Return [x, y] of the center of cell containing provided text 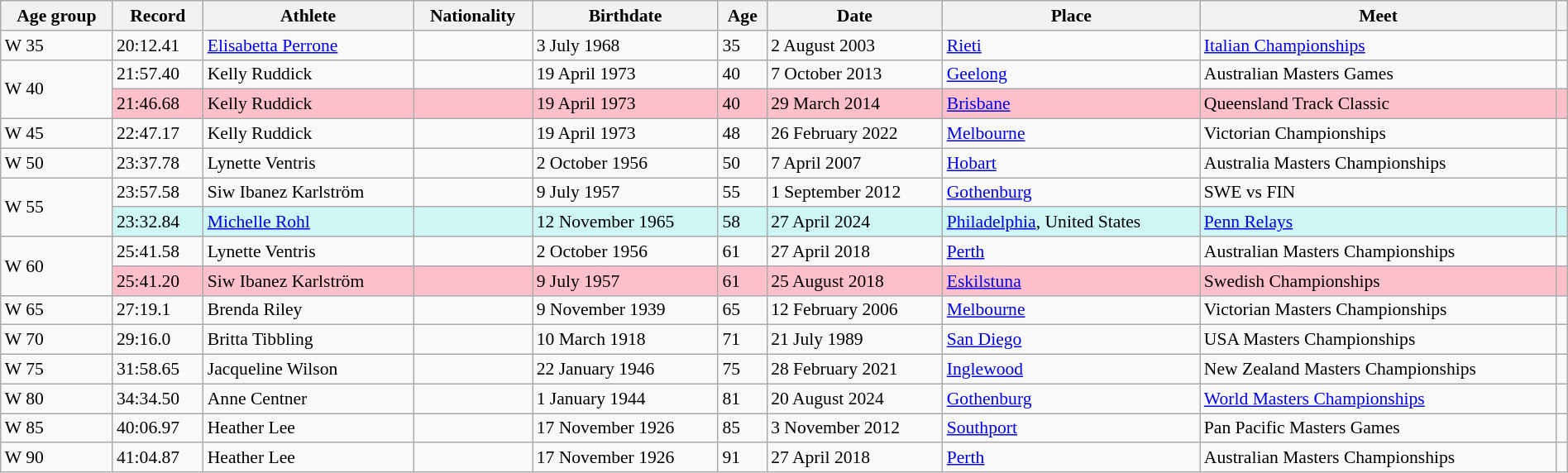
Meet [1379, 16]
35 [743, 45]
23:37.78 [158, 163]
71 [743, 340]
Victorian Masters Championships [1379, 310]
85 [743, 428]
Jacqueline Wilson [308, 370]
Michelle Rohl [308, 222]
San Diego [1072, 340]
Elisabetta Perrone [308, 45]
23:32.84 [158, 222]
W 55 [56, 207]
12 February 2006 [855, 310]
W 45 [56, 134]
58 [743, 222]
40:06.97 [158, 428]
27 April 2024 [855, 222]
W 50 [56, 163]
Birthdate [625, 16]
W 70 [56, 340]
7 October 2013 [855, 74]
Hobart [1072, 163]
21:57.40 [158, 74]
Athlete [308, 16]
22 January 1946 [625, 370]
25:41.20 [158, 281]
29:16.0 [158, 340]
Queensland Track Classic [1379, 104]
20:12.41 [158, 45]
Victorian Championships [1379, 134]
New Zealand Masters Championships [1379, 370]
Nationality [473, 16]
Geelong [1072, 74]
10 March 1918 [625, 340]
21:46.68 [158, 104]
USA Masters Championships [1379, 340]
75 [743, 370]
31:58.65 [158, 370]
7 April 2007 [855, 163]
W 80 [56, 399]
Swedish Championships [1379, 281]
W 35 [56, 45]
Eskilstuna [1072, 281]
28 February 2021 [855, 370]
1 September 2012 [855, 193]
Age [743, 16]
W 40 [56, 89]
Australia Masters Championships [1379, 163]
W 60 [56, 266]
81 [743, 399]
Brisbane [1072, 104]
Brenda Riley [308, 310]
3 November 2012 [855, 428]
41:04.87 [158, 458]
3 July 1968 [625, 45]
Philadelphia, United States [1072, 222]
9 November 1939 [625, 310]
Pan Pacific Masters Games [1379, 428]
W 90 [56, 458]
Southport [1072, 428]
Australian Masters Games [1379, 74]
55 [743, 193]
34:34.50 [158, 399]
91 [743, 458]
29 March 2014 [855, 104]
Britta Tibbling [308, 340]
23:57.58 [158, 193]
2 August 2003 [855, 45]
Penn Relays [1379, 222]
Age group [56, 16]
12 November 1965 [625, 222]
SWE vs FIN [1379, 193]
Inglewood [1072, 370]
21 July 1989 [855, 340]
25 August 2018 [855, 281]
22:47.17 [158, 134]
25:41.58 [158, 251]
20 August 2024 [855, 399]
W 75 [56, 370]
65 [743, 310]
Anne Centner [308, 399]
50 [743, 163]
World Masters Championships [1379, 399]
1 January 1944 [625, 399]
48 [743, 134]
Record [158, 16]
W 65 [56, 310]
Italian Championships [1379, 45]
Place [1072, 16]
27:19.1 [158, 310]
26 February 2022 [855, 134]
Date [855, 16]
Rieti [1072, 45]
W 85 [56, 428]
